Extract the [x, y] coordinate from the center of the cell holding the provided text.  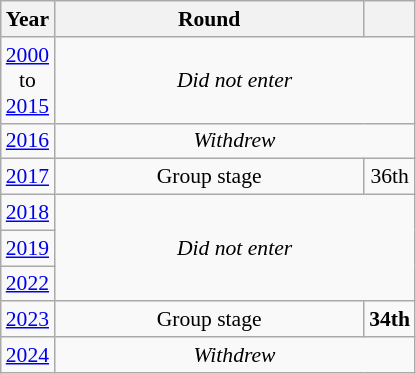
2022 [28, 284]
2019 [28, 248]
2024 [28, 355]
2016 [28, 141]
36th [390, 177]
Round [209, 19]
2018 [28, 213]
2023 [28, 320]
2000to2015 [28, 80]
Year [28, 19]
2017 [28, 177]
34th [390, 320]
